Extract the [X, Y] coordinate from the center of the cell holding the provided text.  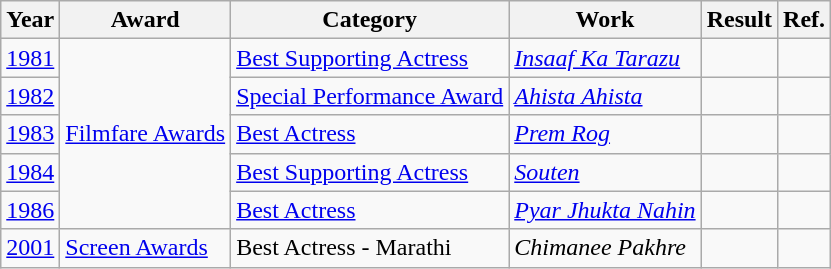
1983 [30, 134]
Insaaf Ka Tarazu [605, 58]
Screen Awards [146, 248]
Chimanee Pakhre [605, 248]
2001 [30, 248]
1986 [30, 210]
Pyar Jhukta Nahin [605, 210]
Prem Rog [605, 134]
Ref. [804, 20]
Ahista Ahista [605, 96]
Category [370, 20]
1982 [30, 96]
1984 [30, 172]
Souten [605, 172]
Filmfare Awards [146, 134]
Result [739, 20]
Special Performance Award [370, 96]
Best Actress - Marathi [370, 248]
Award [146, 20]
Work [605, 20]
Year [30, 20]
1981 [30, 58]
